Extract the (x, y) coordinate from the center of the cell holding the provided text.  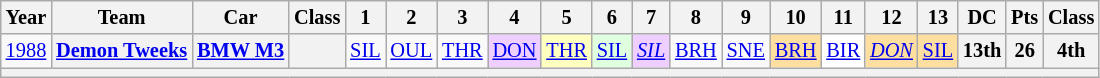
Year (26, 17)
OUL (412, 51)
6 (612, 17)
BMW M3 (240, 51)
Car (240, 17)
4 (515, 17)
BIR (843, 51)
2 (412, 17)
Pts (1024, 17)
26 (1024, 51)
DC (982, 17)
4th (1071, 51)
7 (651, 17)
1988 (26, 51)
13th (982, 51)
Demon Tweeks (122, 51)
11 (843, 17)
9 (746, 17)
SNE (746, 51)
10 (796, 17)
3 (462, 17)
8 (696, 17)
13 (938, 17)
12 (892, 17)
Team (122, 17)
1 (365, 17)
5 (566, 17)
